Provide the (x, y) coordinate of the cell's center where the given text is located.  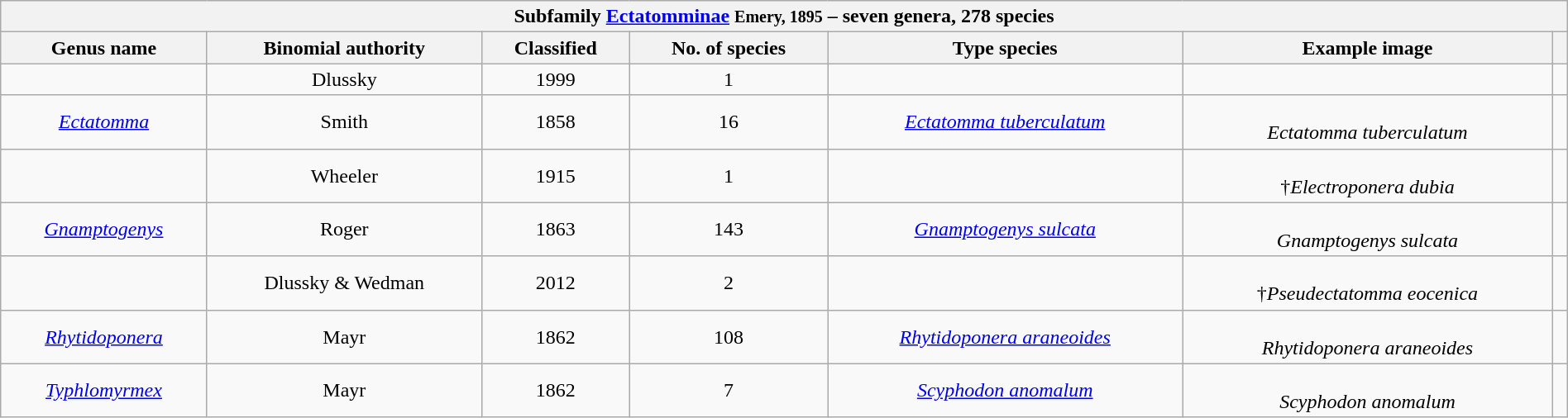
1858 (556, 122)
Roger (344, 230)
Dlussky (344, 79)
Binomial authority (344, 48)
Dlussky & Wedman (344, 283)
1999 (556, 79)
†Pseudectatomma eocenica (1368, 283)
Wheeler (344, 175)
108 (729, 337)
Subfamily Ectatomminae Emery, 1895 – seven genera, 278 species (784, 17)
2012 (556, 283)
16 (729, 122)
Smith (344, 122)
1915 (556, 175)
7 (729, 390)
†Electroponera dubia (1368, 175)
Gnamptogenys (104, 230)
143 (729, 230)
Rhytidoponera (104, 337)
Typhlomyrmex (104, 390)
Classified (556, 48)
2 (729, 283)
Genus name (104, 48)
1863 (556, 230)
Example image (1368, 48)
No. of species (729, 48)
Type species (1006, 48)
Ectatomma (104, 122)
